Return the [X, Y] coordinate for the center point of the cell that contains the specified text.  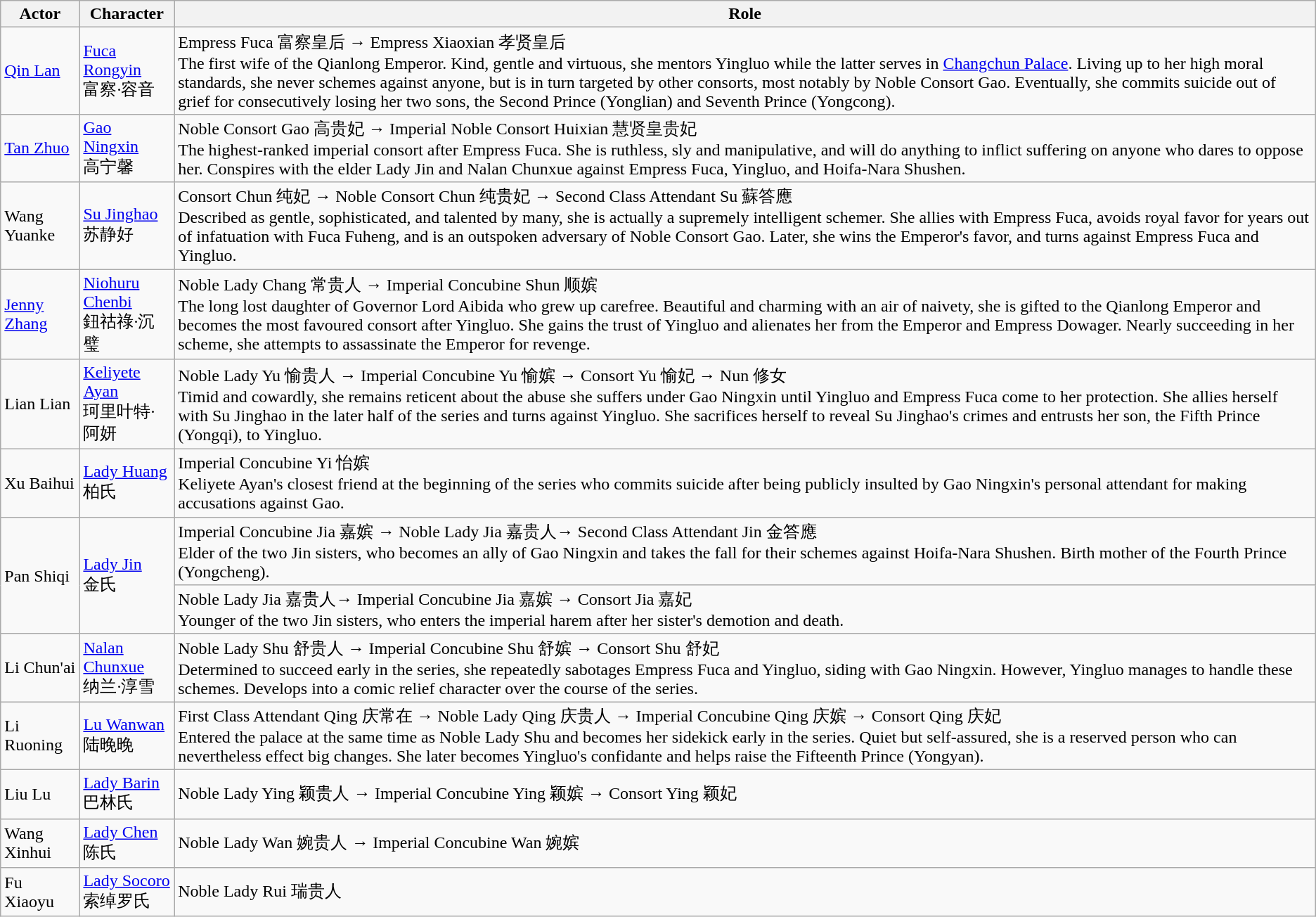
Gao Ningxin高宁馨 [127, 148]
Role [745, 14]
Wang Yuanke [40, 226]
Fu Xiaoyu [40, 892]
Character [127, 14]
Lian Lian [40, 404]
Noble Lady Rui 瑞贵人 [745, 892]
Liu Lu [40, 794]
Lu Wanwan陆晚晚 [127, 736]
Lady Barin巴林氏 [127, 794]
Tan Zhuo [40, 148]
Lady Socoro索绰罗氏 [127, 892]
Pan Shiqi [40, 575]
Actor [40, 14]
Xu Baihui [40, 484]
Fuca Rongyin富察·容音 [127, 71]
Qin Lan [40, 71]
Nalan Chunxue纳兰·淳雪 [127, 668]
Niohuru Chenbi鈕祜祿·沉璧 [127, 314]
Su Jinghao苏静好 [127, 226]
Lady Huang柏氏 [127, 484]
Lady Jin金氏 [127, 575]
Wang Xinhui [40, 843]
Noble Lady Ying 颖贵人 → Imperial Concubine Ying 颖嫔 → Consort Ying 颖妃 [745, 794]
Jenny Zhang [40, 314]
Keliyete Ayan珂里叶特·阿妍 [127, 404]
Lady Chen陈氏 [127, 843]
Li Ruoning [40, 736]
Noble Lady Wan 婉贵人 → Imperial Concubine Wan 婉嫔 [745, 843]
Li Chun'ai [40, 668]
